Scan for the cell matching the given text and deliver its (x, y) coordinate at center. 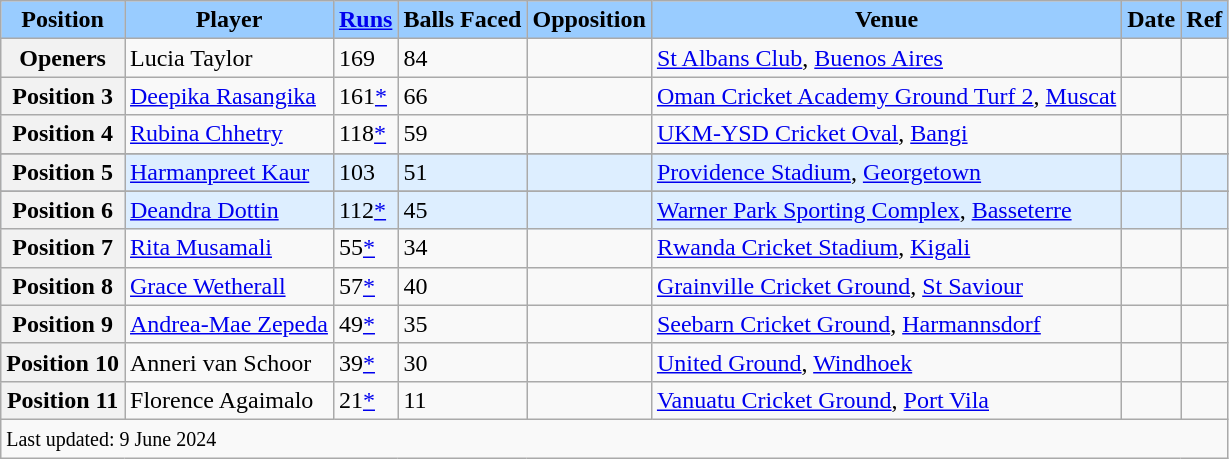
Position 6 (63, 210)
Rubina Chhetry (228, 134)
Warner Park Sporting Complex, Basseterre (886, 210)
118* (365, 134)
Position 7 (63, 248)
Deandra Dottin (228, 210)
Rwanda Cricket Stadium, Kigali (886, 248)
Harmanpreet Kaur (228, 172)
Lucia Taylor (228, 58)
Grace Wetherall (228, 286)
30 (462, 362)
United Ground, Windhoek (886, 362)
Runs (365, 20)
Florence Agaimalo (228, 400)
34 (462, 248)
Position 11 (63, 400)
Providence Stadium, Georgetown (886, 172)
57* (365, 286)
Grainville Cricket Ground, St Saviour (886, 286)
Position 10 (63, 362)
66 (462, 96)
Anneri van Schoor (228, 362)
Oman Cricket Academy Ground Turf 2, Muscat (886, 96)
Position 5 (63, 172)
35 (462, 324)
Deepika Rasangika (228, 96)
Last updated: 9 June 2024 (614, 438)
21* (365, 400)
UKM-YSD Cricket Oval, Bangi (886, 134)
Balls Faced (462, 20)
59 (462, 134)
Vanuatu Cricket Ground, Port Vila (886, 400)
84 (462, 58)
Date (1152, 20)
Ref (1204, 20)
Andrea-Mae Zepeda (228, 324)
Rita Musamali (228, 248)
Opposition (589, 20)
Seebarn Cricket Ground, Harmannsdorf (886, 324)
Player (228, 20)
103 (365, 172)
Position 8 (63, 286)
11 (462, 400)
40 (462, 286)
St Albans Club, Buenos Aires (886, 58)
169 (365, 58)
Openers (63, 58)
51 (462, 172)
Position (63, 20)
49* (365, 324)
Position 9 (63, 324)
55* (365, 248)
Position 3 (63, 96)
Position 4 (63, 134)
161* (365, 96)
45 (462, 210)
39* (365, 362)
Venue (886, 20)
112* (365, 210)
